Provide the [x, y] coordinate of the cell's center where the given text is located.  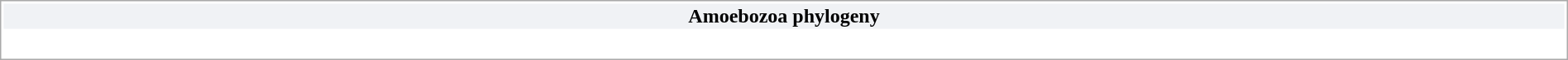
Amoebozoa phylogeny [784, 16]
